Search for the cell housing the specified text and yield its [X, Y] center coordinate. 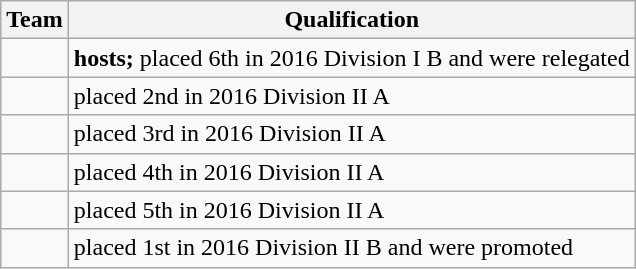
Qualification [352, 20]
placed 2nd in 2016 Division II A [352, 96]
Team [35, 20]
hosts; placed 6th in 2016 Division I B and were relegated [352, 58]
placed 4th in 2016 Division II A [352, 172]
placed 5th in 2016 Division II A [352, 210]
placed 3rd in 2016 Division II A [352, 134]
placed 1st in 2016 Division II B and were promoted [352, 248]
